Pinpoint the cell where the given text exists, returning its [X, Y] midpoint coordinate. 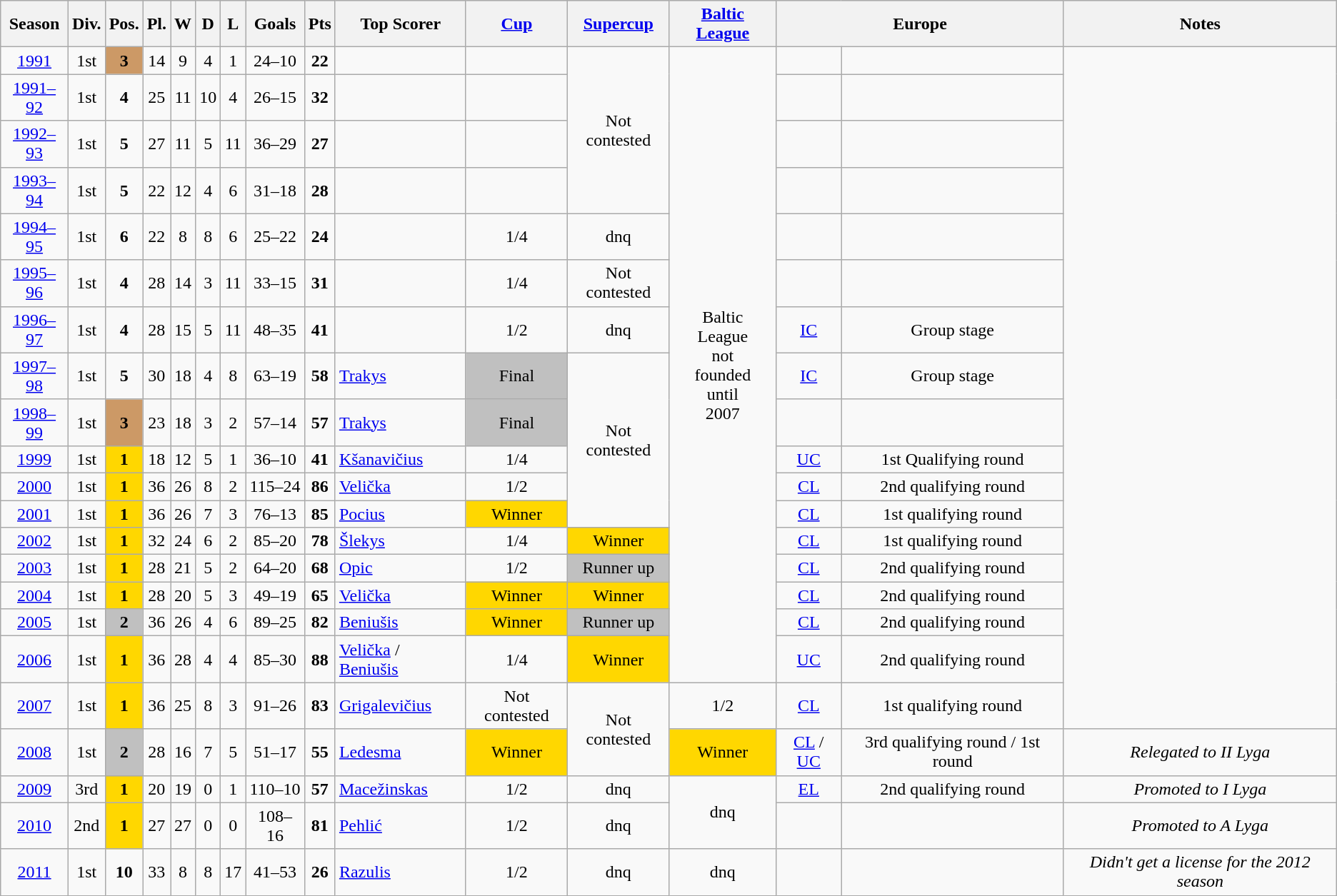
76–13 [276, 513]
36–10 [276, 459]
1991–92 [34, 97]
Opic [400, 568]
Razulis [400, 872]
15 [183, 330]
24–10 [276, 61]
1st Qualifying round [953, 459]
41–53 [276, 872]
Kšanavičius [400, 459]
Didn't get a license for the 2012 season [1200, 872]
Pl. [156, 24]
Baltic League [723, 24]
30 [156, 376]
49–19 [276, 595]
91–26 [276, 705]
9 [183, 61]
19 [183, 789]
23 [156, 423]
L [233, 24]
2nd [86, 825]
1998–99 [34, 423]
55 [320, 752]
31–18 [276, 190]
Europe [920, 24]
Cup [516, 24]
68 [320, 568]
Top Scorer [400, 24]
16 [183, 752]
Promoted to I Lyga [1200, 789]
115–24 [276, 486]
2004 [34, 595]
2011 [34, 872]
Season [34, 24]
Supercup [619, 24]
85–20 [276, 541]
Šlekys [400, 541]
1997–98 [34, 376]
83 [320, 705]
2008 [34, 752]
65 [320, 595]
36–29 [276, 144]
Velička / Beniušis [400, 660]
Relegated to II Lyga [1200, 752]
51–17 [276, 752]
Notes [1200, 24]
86 [320, 486]
2001 [34, 513]
Grigalevičius [400, 705]
64–20 [276, 568]
1999 [34, 459]
W [183, 24]
58 [320, 376]
85–30 [276, 660]
108–16 [276, 825]
2000 [34, 486]
31 [320, 283]
Beniušis [400, 623]
81 [320, 825]
110–10 [276, 789]
Macežinskas [400, 789]
Goals [276, 24]
26–15 [276, 97]
1992–93 [34, 144]
2006 [34, 660]
2010 [34, 825]
2003 [34, 568]
48–35 [276, 330]
Pos. [124, 24]
Ledesma [400, 752]
Promoted to A Lyga [1200, 825]
CL / UC [808, 752]
1991 [34, 61]
85 [320, 513]
57–14 [276, 423]
2009 [34, 789]
25–22 [276, 237]
82 [320, 623]
Div. [86, 24]
1996–97 [34, 330]
88 [320, 660]
1993–94 [34, 190]
3rd qualifying round / 1st round [953, 752]
1994–95 [34, 237]
Pts [320, 24]
2007 [34, 705]
89–25 [276, 623]
2002 [34, 541]
Baltic League not founded until 2007 [723, 365]
33 [156, 872]
D [209, 24]
33–15 [276, 283]
EL [808, 789]
17 [233, 872]
Pocius [400, 513]
Pehlić [400, 825]
3rd [86, 789]
78 [320, 541]
2005 [34, 623]
63–19 [276, 376]
1995–96 [34, 283]
21 [183, 568]
